Search for the cell housing the specified text and yield its (x, y) center coordinate. 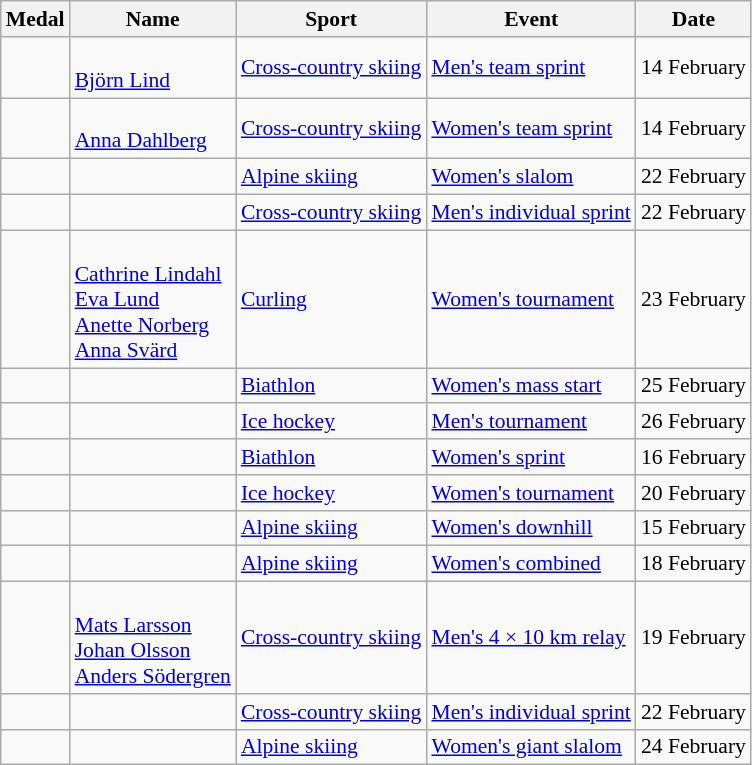
Event (530, 19)
Curling (332, 299)
Cathrine LindahlEva LundAnette NorbergAnna Svärd (153, 299)
20 February (694, 493)
18 February (694, 564)
Women's sprint (530, 457)
Anna Dahlberg (153, 128)
Women's team sprint (530, 128)
23 February (694, 299)
Björn Lind (153, 68)
26 February (694, 422)
Men's 4 × 10 km relay (530, 638)
Women's slalom (530, 177)
25 February (694, 386)
15 February (694, 528)
16 February (694, 457)
Mats LarssonJohan OlssonAnders Södergren (153, 638)
Medal (36, 19)
19 February (694, 638)
Men's tournament (530, 422)
Men's team sprint (530, 68)
Women's downhill (530, 528)
Women's combined (530, 564)
Women's mass start (530, 386)
Name (153, 19)
24 February (694, 747)
Women's giant slalom (530, 747)
Sport (332, 19)
Date (694, 19)
